Pinpoint the cell where the given text exists, returning its [X, Y] midpoint coordinate. 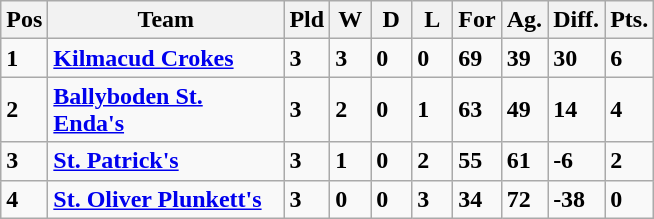
61 [524, 161]
Ballyboden St. Enda's [166, 110]
49 [524, 110]
Team [166, 20]
Kilmacud Crokes [166, 58]
6 [630, 58]
Pos [24, 20]
Ag. [524, 20]
D [392, 20]
55 [477, 161]
34 [477, 199]
Pts. [630, 20]
St. Patrick's [166, 161]
14 [576, 110]
72 [524, 199]
39 [524, 58]
W [350, 20]
69 [477, 58]
Pld [307, 20]
For [477, 20]
-6 [576, 161]
30 [576, 58]
L [432, 20]
St. Oliver Plunkett's [166, 199]
-38 [576, 199]
63 [477, 110]
Diff. [576, 20]
